Pinpoint the cell where the given text exists, returning its (x, y) midpoint coordinate. 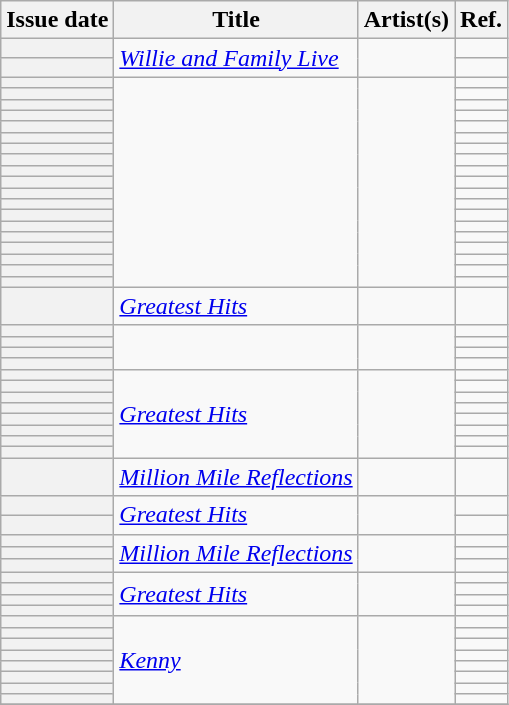
Issue date (58, 20)
Title (236, 20)
Willie and Family Live (236, 58)
Kenny (236, 660)
Artist(s) (406, 20)
Ref. (482, 20)
